Capture the cell that displays the provided text and extract its (x, y) central coordinate. 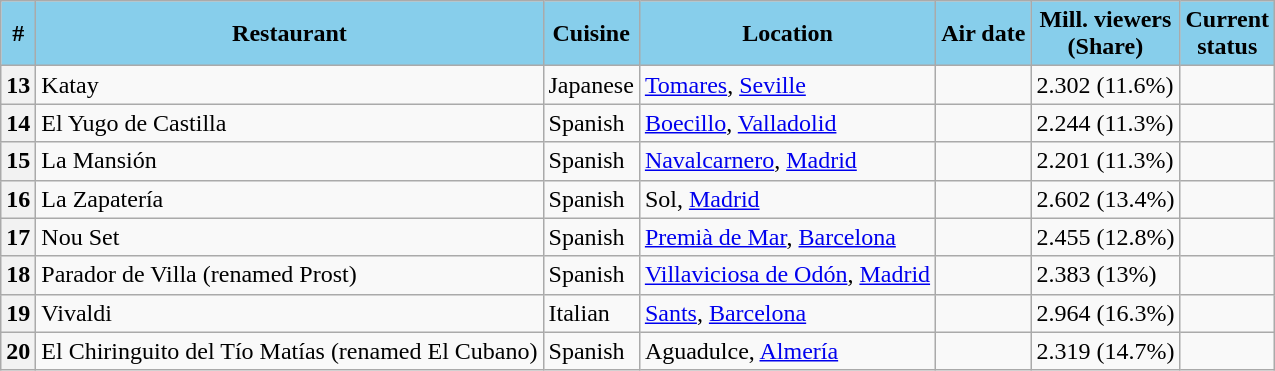
Katay (290, 85)
Sol, Madrid (787, 199)
Air date (984, 34)
16 (18, 199)
2.244 (11.3%) (1106, 123)
Nou Set (290, 237)
17 (18, 237)
19 (18, 313)
Aguadulce, Almería (787, 351)
Restaurant (290, 34)
Boecillo, Valladolid (787, 123)
Parador de Villa (renamed Prost) (290, 275)
2.201 (11.3%) (1106, 161)
20 (18, 351)
13 (18, 85)
Sants, Barcelona (787, 313)
La Mansión (290, 161)
2.602 (13.4%) (1106, 199)
Location (787, 34)
2.302 (11.6%) (1106, 85)
2.383 (13%) (1106, 275)
Vivaldi (290, 313)
Cuisine (591, 34)
El Yugo de Castilla (290, 123)
La Zapatería (290, 199)
El Chiringuito del Tío Matías (renamed El Cubano) (290, 351)
Currentstatus (1228, 34)
Mill. viewers(Share) (1106, 34)
15 (18, 161)
Tomares, Seville (787, 85)
# (18, 34)
Villaviciosa de Odón, Madrid (787, 275)
Japanese (591, 85)
2.964 (16.3%) (1106, 313)
Italian (591, 313)
14 (18, 123)
2.455 (12.8%) (1106, 237)
18 (18, 275)
Premià de Mar, Barcelona (787, 237)
Navalcarnero, Madrid (787, 161)
2.319 (14.7%) (1106, 351)
